Identify which cell holds the provided text, then report its [X, Y] central coordinate. 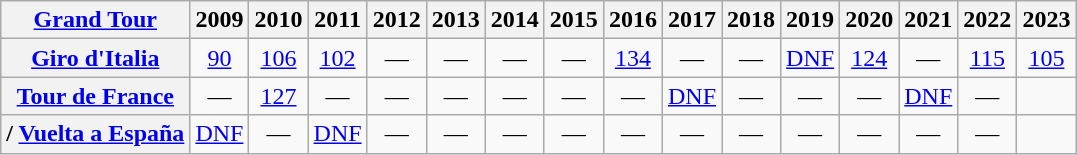
134 [632, 58]
/ Vuelta a España [96, 134]
2015 [574, 20]
2021 [928, 20]
102 [338, 58]
2019 [810, 20]
106 [278, 58]
124 [870, 58]
Giro d'Italia [96, 58]
2011 [338, 20]
2023 [1046, 20]
2020 [870, 20]
2022 [988, 20]
2014 [514, 20]
Grand Tour [96, 20]
105 [1046, 58]
2009 [220, 20]
2012 [396, 20]
2017 [692, 20]
90 [220, 58]
127 [278, 96]
2010 [278, 20]
2018 [752, 20]
115 [988, 58]
Tour de France [96, 96]
2013 [456, 20]
2016 [632, 20]
